Find where the given text appears and provide that cell's center as (X, Y) coordinate. 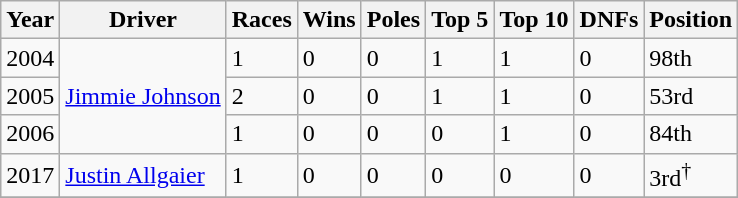
Races (262, 20)
2 (262, 96)
98th (691, 58)
Poles (393, 20)
2017 (30, 176)
84th (691, 134)
53rd (691, 96)
Jimmie Johnson (143, 96)
Wins (329, 20)
Top 10 (534, 20)
DNFs (609, 20)
Justin Allgaier (143, 176)
Year (30, 20)
2006 (30, 134)
Driver (143, 20)
3rd† (691, 176)
2005 (30, 96)
Position (691, 20)
Top 5 (460, 20)
2004 (30, 58)
